Extract the (x, y) coordinate from the center of the cell holding the provided text.  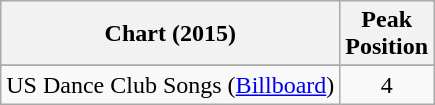
PeakPosition (387, 34)
Chart (2015) (170, 34)
4 (387, 85)
US Dance Club Songs (Billboard) (170, 85)
